For the text-containing cell, return its midpoint in (X, Y) coordinate format. 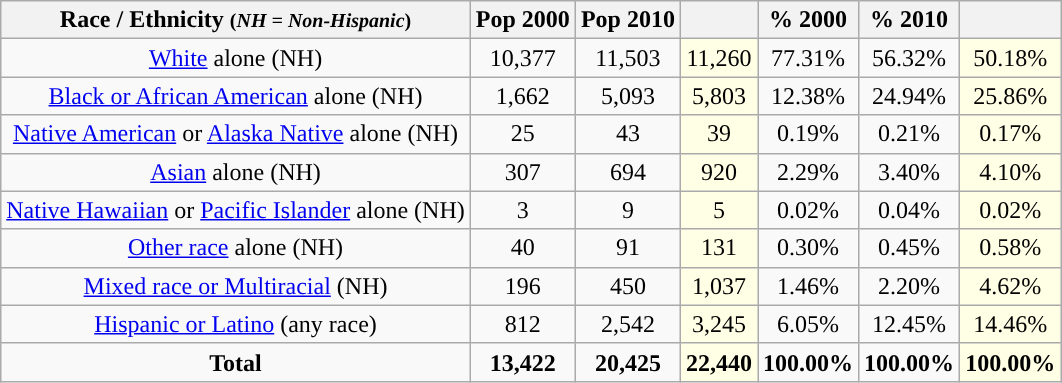
20,425 (628, 362)
450 (628, 286)
3.40% (910, 172)
% 2000 (808, 20)
Other race alone (NH) (236, 248)
24.94% (910, 96)
Total (236, 362)
196 (522, 286)
920 (718, 172)
Pop 2000 (522, 20)
39 (718, 134)
56.32% (910, 58)
Race / Ethnicity (NH = Non-Hispanic) (236, 20)
0.58% (1010, 248)
Asian alone (NH) (236, 172)
4.10% (1010, 172)
0.45% (910, 248)
25.86% (1010, 96)
77.31% (808, 58)
0.21% (910, 134)
1.46% (808, 286)
131 (718, 248)
694 (628, 172)
4.62% (1010, 286)
40 (522, 248)
2.29% (808, 172)
1,662 (522, 96)
3 (522, 210)
0.04% (910, 210)
22,440 (718, 362)
12.45% (910, 324)
% 2010 (910, 20)
11,503 (628, 58)
0.30% (808, 248)
14.46% (1010, 324)
812 (522, 324)
Pop 2010 (628, 20)
25 (522, 134)
43 (628, 134)
White alone (NH) (236, 58)
2,542 (628, 324)
5,093 (628, 96)
Native Hawaiian or Pacific Islander alone (NH) (236, 210)
11,260 (718, 58)
307 (522, 172)
91 (628, 248)
2.20% (910, 286)
3,245 (718, 324)
0.19% (808, 134)
5,803 (718, 96)
9 (628, 210)
Native American or Alaska Native alone (NH) (236, 134)
12.38% (808, 96)
50.18% (1010, 58)
Hispanic or Latino (any race) (236, 324)
0.17% (1010, 134)
5 (718, 210)
13,422 (522, 362)
6.05% (808, 324)
Black or African American alone (NH) (236, 96)
1,037 (718, 286)
Mixed race or Multiracial (NH) (236, 286)
10,377 (522, 58)
